Scan for the cell matching the given text and deliver its [x, y] coordinate at center. 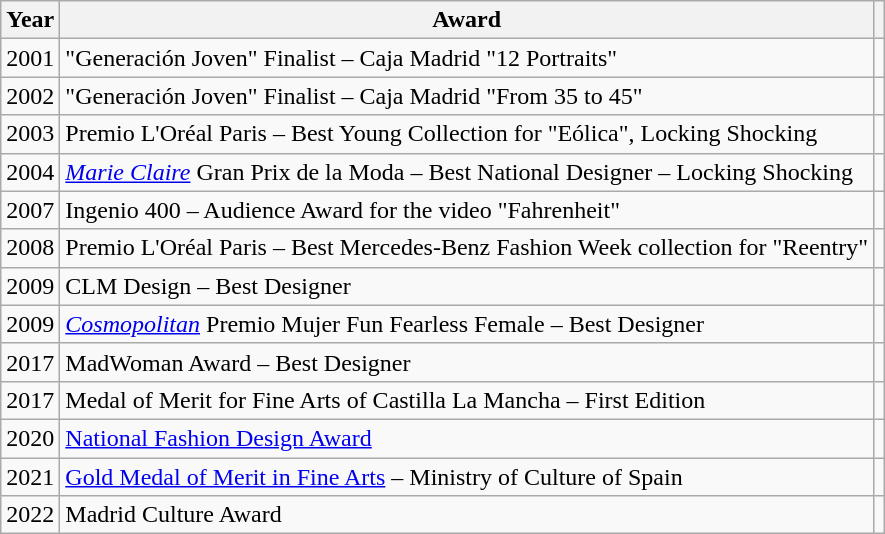
Year [30, 20]
CLM Design – Best Designer [467, 286]
Madrid Culture Award [467, 515]
2004 [30, 172]
2003 [30, 134]
Marie Claire Gran Prix de la Moda – Best National Designer – Locking Shocking [467, 172]
Gold Medal of Merit in Fine Arts – Ministry of Culture of Spain [467, 477]
"Generación Joven" Finalist – Caja Madrid "12 Portraits" [467, 58]
2001 [30, 58]
Cosmopolitan Premio Mujer Fun Fearless Female – Best Designer [467, 324]
2007 [30, 210]
Premio L'Oréal Paris – Best Young Collection for "Eólica", Locking Shocking [467, 134]
2021 [30, 477]
"Generación Joven" Finalist – Caja Madrid "From 35 to 45" [467, 96]
2008 [30, 248]
2002 [30, 96]
National Fashion Design Award [467, 438]
Ingenio 400 – Audience Award for the video "Fahrenheit" [467, 210]
MadWoman Award – Best Designer [467, 362]
Award [467, 20]
Medal of Merit for Fine Arts of Castilla La Mancha – First Edition [467, 400]
Premio L'Oréal Paris – Best Mercedes-Benz Fashion Week collection for "Reentry" [467, 248]
2022 [30, 515]
2020 [30, 438]
